Find where the given text appears and provide that cell's center as (x, y) coordinate. 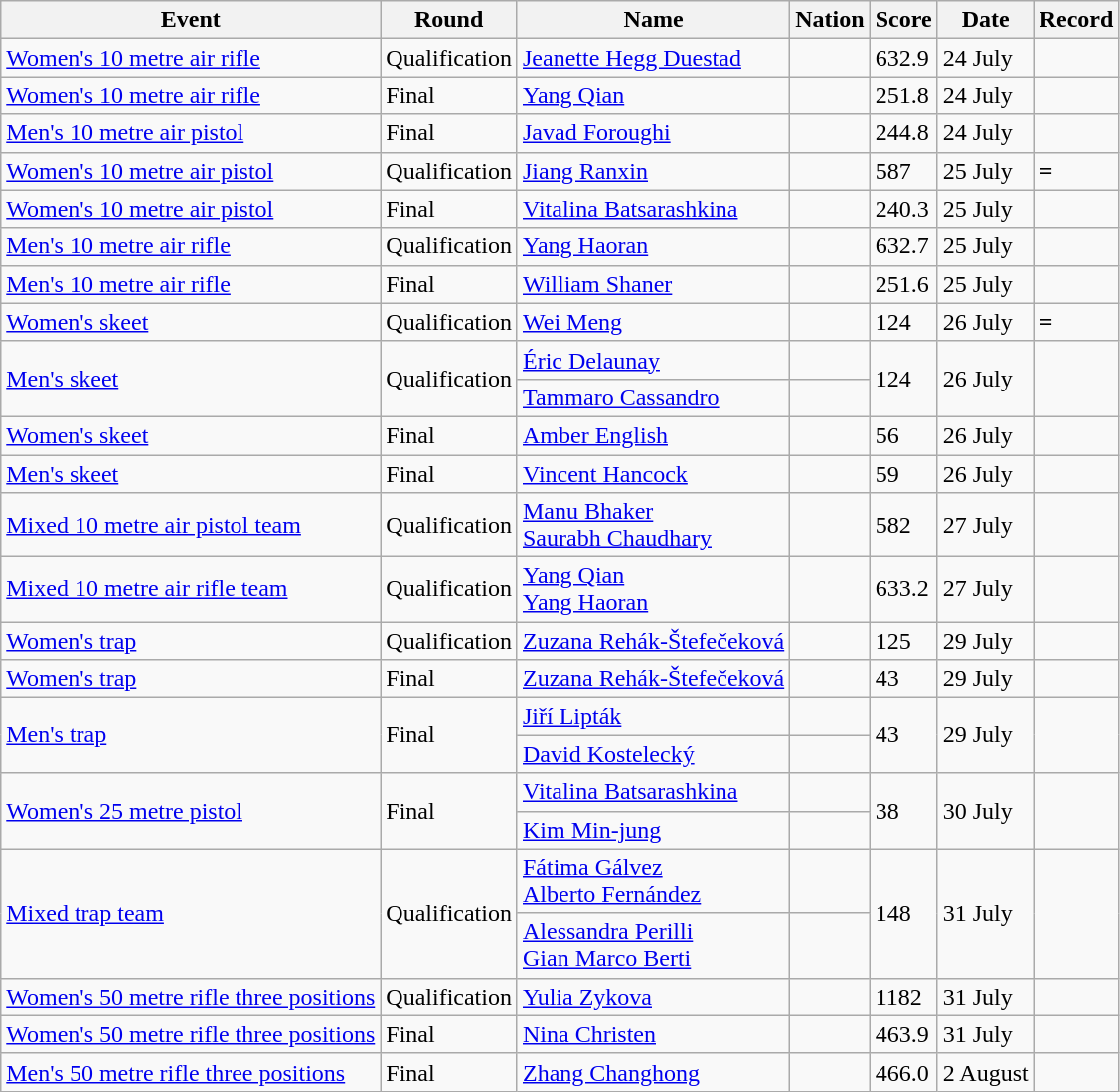
Mixed trap team (191, 913)
463.9 (903, 1034)
Vincent Hancock (653, 474)
Alessandra PerilliGian Marco Berti (653, 946)
Jeanette Hegg Duestad (653, 58)
Men's 10 metre air pistol (191, 133)
Tammaro Cassandro (653, 397)
Score (903, 20)
Mixed 10 metre air pistol team (191, 525)
Name (653, 20)
632.7 (903, 246)
Yang QianYang Haoran (653, 590)
Round (449, 20)
David Kostelecký (653, 754)
Kim Min-jung (653, 830)
148 (903, 913)
Event (191, 20)
56 (903, 435)
Amber English (653, 435)
Javad Foroughi (653, 133)
Nina Christen (653, 1034)
633.2 (903, 590)
38 (903, 811)
59 (903, 474)
Date (986, 20)
Yulia Zykova (653, 997)
251.6 (903, 284)
240.3 (903, 209)
Yang Haoran (653, 246)
William Shaner (653, 284)
Manu BhakerSaurabh Chaudhary (653, 525)
251.8 (903, 95)
30 July (986, 811)
Yang Qian (653, 95)
244.8 (903, 133)
Jiří Lipták (653, 716)
Zhang Changhong (653, 1072)
Women's 25 metre pistol (191, 811)
2 August (986, 1072)
582 (903, 525)
Jiang Ranxin (653, 171)
Men's 50 metre rifle three positions (191, 1072)
587 (903, 171)
Record (1076, 20)
Men's trap (191, 735)
466.0 (903, 1072)
632.9 (903, 58)
Mixed 10 metre air rifle team (191, 590)
Fátima GálvezAlberto Fernández (653, 880)
Nation (830, 20)
Wei Meng (653, 322)
Éric Delaunay (653, 360)
1182 (903, 997)
125 (903, 641)
